Extract the [x, y] coordinate from the center of the cell holding the provided text.  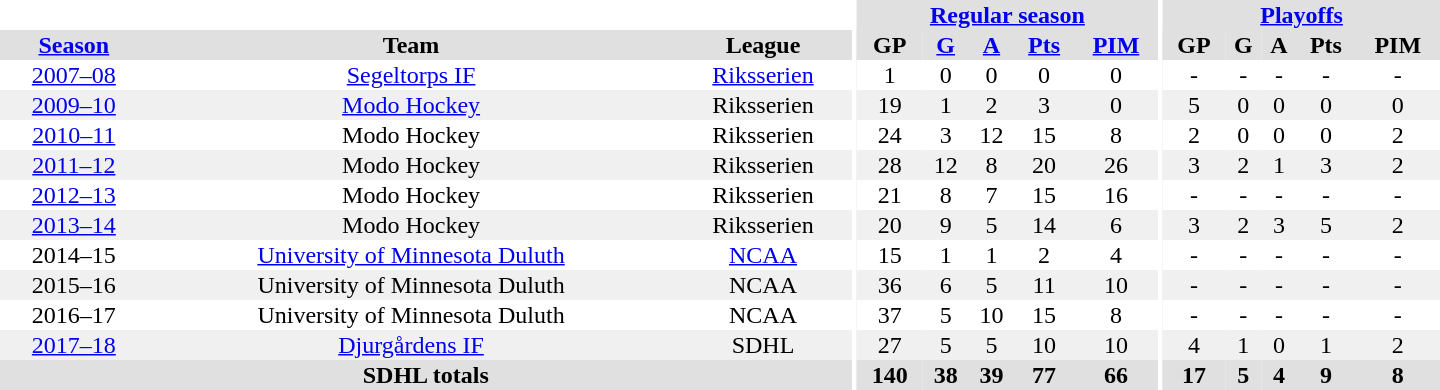
SDHL [762, 345]
SDHL totals [426, 375]
Season [74, 45]
24 [890, 135]
Segeltorps IF [412, 75]
2009–10 [74, 105]
2010–11 [74, 135]
Regular season [1008, 15]
66 [1116, 375]
37 [890, 315]
27 [890, 345]
2013–14 [74, 225]
28 [890, 165]
2007–08 [74, 75]
14 [1044, 225]
36 [890, 285]
2017–18 [74, 345]
17 [1194, 375]
11 [1044, 285]
140 [890, 375]
39 [992, 375]
Team [412, 45]
16 [1116, 195]
League [762, 45]
Playoffs [1302, 15]
19 [890, 105]
38 [946, 375]
77 [1044, 375]
2016–17 [74, 315]
2015–16 [74, 285]
2014–15 [74, 255]
26 [1116, 165]
2012–13 [74, 195]
2011–12 [74, 165]
Djurgårdens IF [412, 345]
21 [890, 195]
7 [992, 195]
